Extract the (x, y) coordinate from the center of the cell holding the provided text.  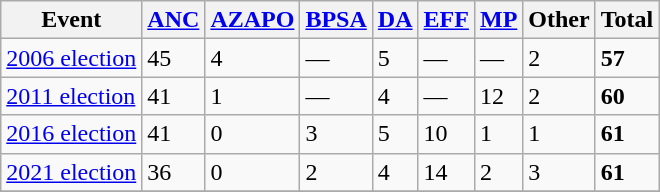
2016 election (72, 134)
BPSA (336, 20)
60 (627, 96)
14 (446, 172)
Other (559, 20)
Event (72, 20)
AZAPO (252, 20)
ANC (174, 20)
MP (498, 20)
45 (174, 58)
EFF (446, 20)
12 (498, 96)
2011 election (72, 96)
Total (627, 20)
2006 election (72, 58)
DA (395, 20)
10 (446, 134)
36 (174, 172)
57 (627, 58)
2021 election (72, 172)
